Identify which cell holds the provided text, then report its (x, y) central coordinate. 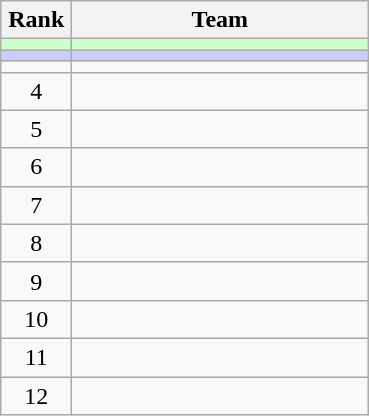
Team (220, 20)
10 (36, 319)
Rank (36, 20)
9 (36, 281)
6 (36, 167)
4 (36, 91)
8 (36, 243)
5 (36, 129)
11 (36, 357)
12 (36, 395)
7 (36, 205)
